Determine the (x, y) coordinate at the center of the cell enclosing the given text.  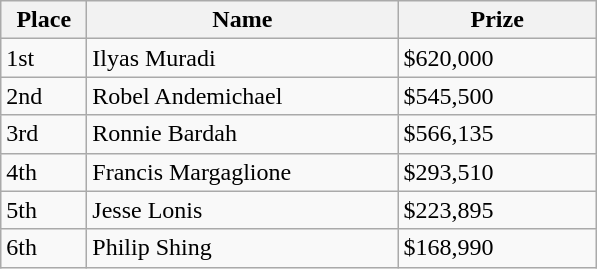
Jesse Lonis (242, 210)
$223,895 (498, 210)
Robel Andemichael (242, 96)
$293,510 (498, 172)
Francis Margaglione (242, 172)
Name (242, 20)
4th (44, 172)
2nd (44, 96)
6th (44, 248)
Prize (498, 20)
$620,000 (498, 58)
5th (44, 210)
Philip Shing (242, 248)
$545,500 (498, 96)
Place (44, 20)
$168,990 (498, 248)
1st (44, 58)
Ronnie Bardah (242, 134)
$566,135 (498, 134)
3rd (44, 134)
Ilyas Muradi (242, 58)
